Locate the cell with the specified text and output its (X, Y) center coordinate. 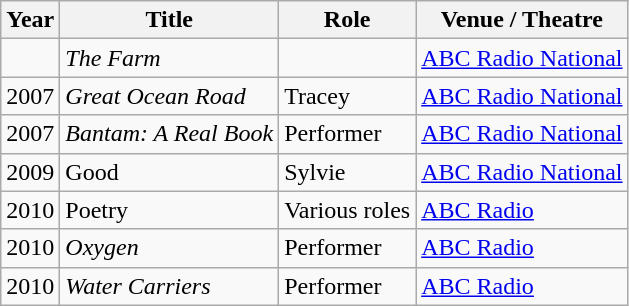
Role (348, 20)
Great Ocean Road (170, 96)
2009 (30, 172)
Venue / Theatre (522, 20)
Sylvie (348, 172)
Tracey (348, 96)
Poetry (170, 210)
The Farm (170, 58)
Year (30, 20)
Bantam: A Real Book (170, 134)
Title (170, 20)
Water Carriers (170, 286)
Various roles (348, 210)
Good (170, 172)
Oxygen (170, 248)
